Extract the [X, Y] coordinate from the center of the cell holding the provided text.  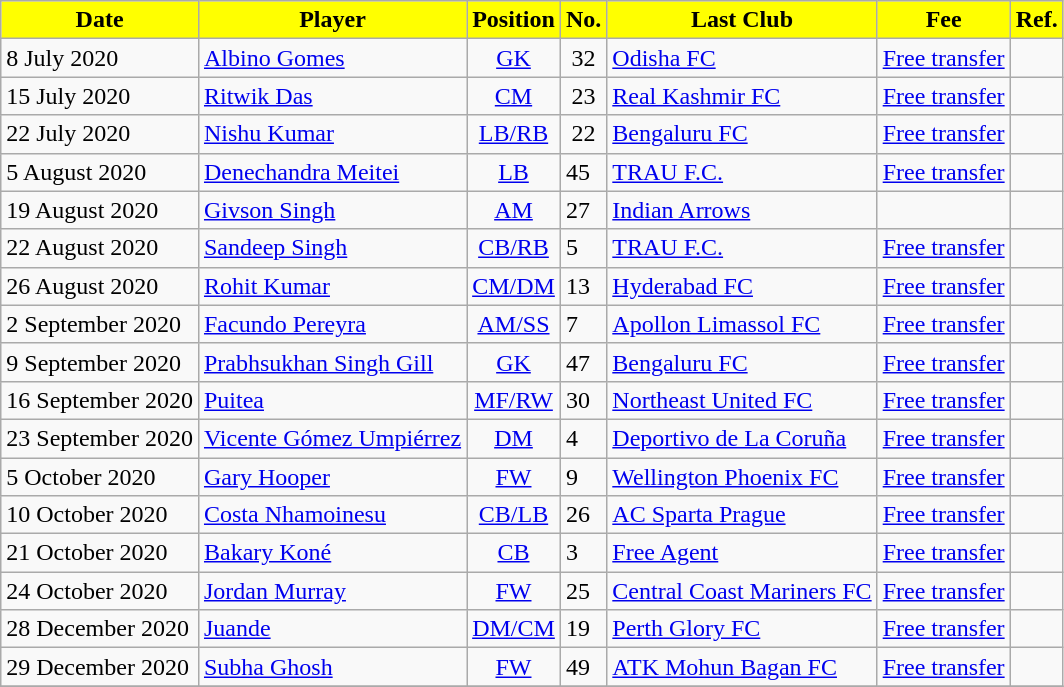
Bakary Koné [332, 553]
CB/LB [514, 515]
Gary Hooper [332, 477]
CB [514, 553]
Denechandra Meitei [332, 172]
49 [583, 667]
Central Coast Mariners FC [742, 591]
DM/CM [514, 629]
Jordan Murray [332, 591]
13 [583, 286]
Givson Singh [332, 210]
25 [583, 591]
Juande [332, 629]
8 July 2020 [100, 58]
Ref. [1036, 20]
LB/RB [514, 134]
5 October 2020 [100, 477]
Vicente Gómez Umpiérrez [332, 438]
27 [583, 210]
2 September 2020 [100, 324]
MF/RW [514, 400]
Last Club [742, 20]
CM/DM [514, 286]
16 September 2020 [100, 400]
AM [514, 210]
26 August 2020 [100, 286]
Player [332, 20]
Albino Gomes [332, 58]
10 October 2020 [100, 515]
5 August 2020 [100, 172]
Costa Nhamoinesu [332, 515]
AM/SS [514, 324]
Odisha FC [742, 58]
22 July 2020 [100, 134]
22 August 2020 [100, 248]
9 [583, 477]
Date [100, 20]
CM [514, 96]
Subha Ghosh [332, 667]
Deportivo de La Coruña [742, 438]
22 [583, 134]
Ritwik Das [332, 96]
DM [514, 438]
Puitea [332, 400]
Apollon Limassol FC [742, 324]
CB/RB [514, 248]
4 [583, 438]
15 July 2020 [100, 96]
28 December 2020 [100, 629]
9 September 2020 [100, 362]
45 [583, 172]
Facundo Pereyra [332, 324]
24 October 2020 [100, 591]
Indian Arrows [742, 210]
Fee [944, 20]
23 [583, 96]
19 August 2020 [100, 210]
Northeast United FC [742, 400]
Hyderabad FC [742, 286]
19 [583, 629]
Position [514, 20]
3 [583, 553]
Nishu Kumar [332, 134]
7 [583, 324]
23 September 2020 [100, 438]
Rohit Kumar [332, 286]
32 [583, 58]
Free Agent [742, 553]
Perth Glory FC [742, 629]
26 [583, 515]
5 [583, 248]
Sandeep Singh [332, 248]
Wellington Phoenix FC [742, 477]
30 [583, 400]
47 [583, 362]
21 October 2020 [100, 553]
LB [514, 172]
Prabhsukhan Singh Gill [332, 362]
Real Kashmir FC [742, 96]
No. [583, 20]
29 December 2020 [100, 667]
AC Sparta Prague [742, 515]
ATK Mohun Bagan FC [742, 667]
